Return (x, y) of the center of cell containing provided text 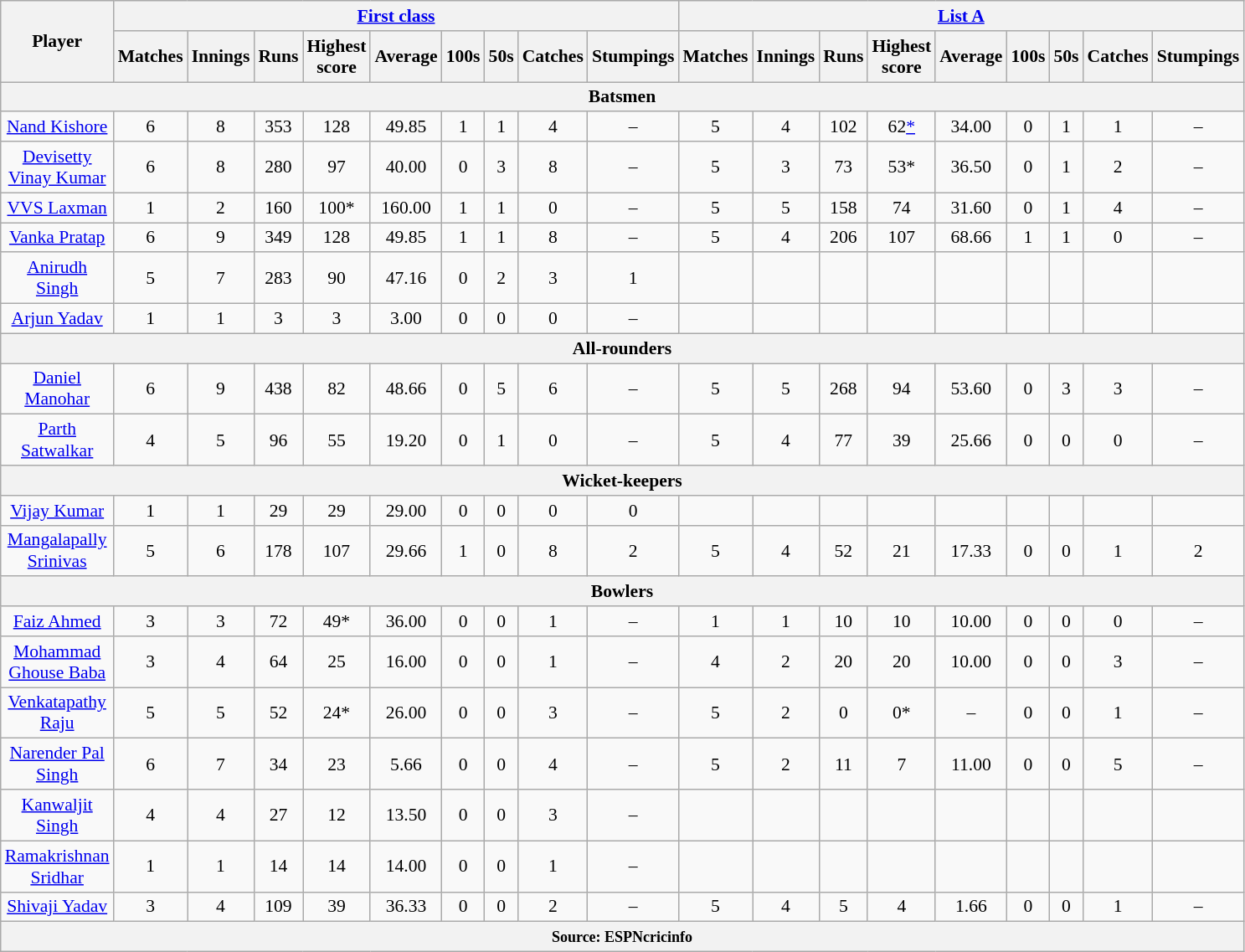
17.33 (971, 551)
36.00 (405, 621)
3.00 (405, 319)
Kanwaljit Singh (57, 816)
Bowlers (623, 592)
31.60 (971, 208)
94 (901, 389)
77 (843, 440)
353 (278, 127)
102 (843, 127)
Mohammad Ghouse Baba (57, 661)
160 (278, 208)
Source: ESPNcricinfo (623, 937)
16.00 (405, 661)
14.00 (405, 866)
36.33 (405, 907)
90 (337, 278)
Shivaji Yadav (57, 907)
Vanka Pratap (57, 238)
280 (278, 167)
Narender Pal Singh (57, 764)
109 (278, 907)
24* (337, 713)
283 (278, 278)
96 (278, 440)
List A (961, 16)
13.50 (405, 816)
64 (278, 661)
178 (278, 551)
62* (901, 127)
21 (901, 551)
206 (843, 238)
Parth Satwalkar (57, 440)
27 (278, 816)
29.66 (405, 551)
Player (57, 42)
19.20 (405, 440)
26.00 (405, 713)
55 (337, 440)
73 (843, 167)
100* (337, 208)
Mangalapally Srinivas (57, 551)
29.00 (405, 511)
74 (901, 208)
72 (278, 621)
12 (337, 816)
82 (337, 389)
268 (843, 389)
11 (843, 764)
Daniel Manohar (57, 389)
VVS Laxman (57, 208)
68.66 (971, 238)
All-rounders (623, 348)
349 (278, 238)
48.66 (405, 389)
Arjun Yadav (57, 319)
36.50 (971, 167)
Vijay Kumar (57, 511)
0* (901, 713)
438 (278, 389)
Faiz Ahmed (57, 621)
158 (843, 208)
Devisetty Vinay Kumar (57, 167)
34.00 (971, 127)
49* (337, 621)
Venkatapathy Raju (57, 713)
160.00 (405, 208)
25.66 (971, 440)
First class (397, 16)
47.16 (405, 278)
53.60 (971, 389)
40.00 (405, 167)
34 (278, 764)
23 (337, 764)
97 (337, 167)
Batsmen (623, 97)
1.66 (971, 907)
53* (901, 167)
Nand Kishore (57, 127)
Ramakrishnan Sridhar (57, 866)
Wicket-keepers (623, 481)
Anirudh Singh (57, 278)
11.00 (971, 764)
25 (337, 661)
5.66 (405, 764)
